Pinpoint the cell where the given text exists, returning its (X, Y) midpoint coordinate. 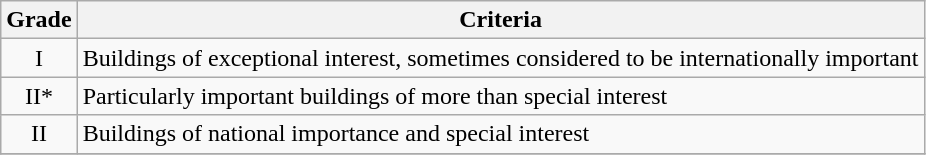
Criteria (500, 20)
Buildings of national importance and special interest (500, 134)
Buildings of exceptional interest, sometimes considered to be internationally important (500, 58)
Grade (39, 20)
Particularly important buildings of more than special interest (500, 96)
II* (39, 96)
II (39, 134)
I (39, 58)
